Locate the cell with the specified text and output its [x, y] center coordinate. 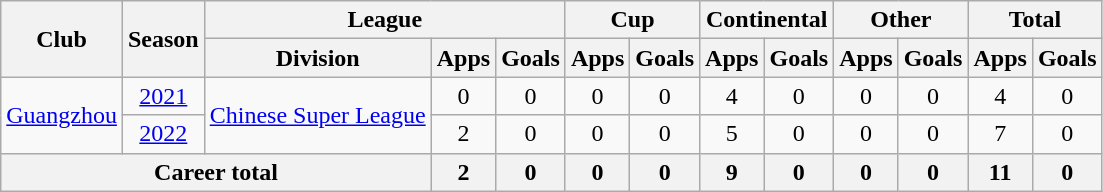
Total [1035, 20]
2021 [163, 96]
11 [1000, 172]
Club [62, 39]
5 [732, 134]
Division [318, 58]
Chinese Super League [318, 115]
Continental [767, 20]
7 [1000, 134]
Cup [632, 20]
2022 [163, 134]
Guangzhou [62, 115]
Season [163, 39]
League [384, 20]
Career total [216, 172]
9 [732, 172]
Other [901, 20]
